For the text-containing cell, return its midpoint in (X, Y) coordinate format. 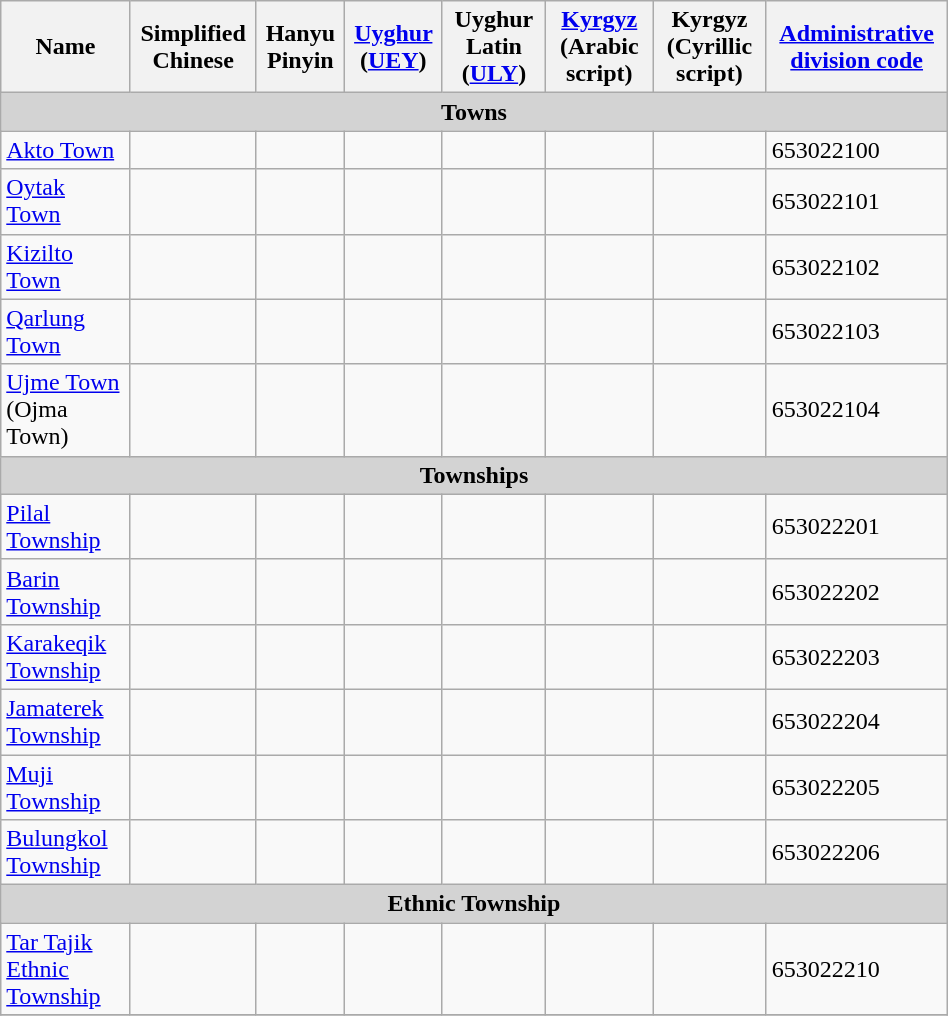
Bulungkol Township (66, 852)
Ethnic Township (474, 904)
653022103 (856, 332)
Oytak Town (66, 202)
653022204 (856, 722)
Jamaterek Township (66, 722)
Townships (474, 475)
653022210 (856, 969)
Tar Tajik Ethnic Township (66, 969)
653022206 (856, 852)
653022202 (856, 592)
653022100 (856, 150)
Uyghur Latin (ULY) (494, 47)
Uyghur (UEY) (394, 47)
653022205 (856, 786)
Qarlung Town (66, 332)
Administrative division code (856, 47)
Towns (474, 112)
Karakeqik Township (66, 656)
653022201 (856, 526)
653022101 (856, 202)
Kizilto Town (66, 266)
Kyrgyz (Cyrillic script) (710, 47)
653022203 (856, 656)
Hanyu Pinyin (300, 47)
Kyrgyz (Arabic script) (600, 47)
Akto Town (66, 150)
Muji Township (66, 786)
Pilal Township (66, 526)
653022102 (856, 266)
Simplified Chinese (193, 47)
Barin Township (66, 592)
653022104 (856, 410)
Name (66, 47)
Ujme Town(Ojma Town) (66, 410)
